Return (X, Y) of the center of cell containing provided text 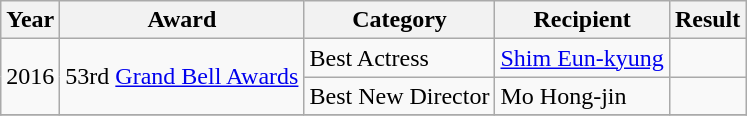
Best Actress (400, 58)
Best New Director (400, 96)
53rd Grand Bell Awards (182, 77)
Mo Hong-jin (582, 96)
2016 (30, 77)
Result (707, 20)
Recipient (582, 20)
Award (182, 20)
Shim Eun-kyung (582, 58)
Year (30, 20)
Category (400, 20)
